Return [x, y] of the center of cell containing provided text 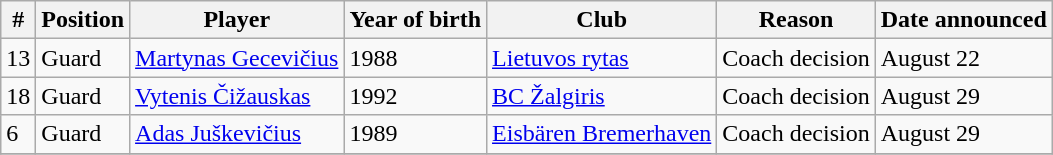
# [18, 20]
Adas Juškevičius [237, 134]
Reason [796, 20]
Year of birth [416, 20]
BC Žalgiris [602, 96]
1989 [416, 134]
Club [602, 20]
1992 [416, 96]
Player [237, 20]
1988 [416, 58]
Vytenis Čižauskas [237, 96]
Eisbären Bremerhaven [602, 134]
13 [18, 58]
Date announced [964, 20]
Position [83, 20]
6 [18, 134]
Martynas Gecevičius [237, 58]
Lietuvos rytas [602, 58]
August 22 [964, 58]
18 [18, 96]
